Locate the cell with the specified text and output its [X, Y] center coordinate. 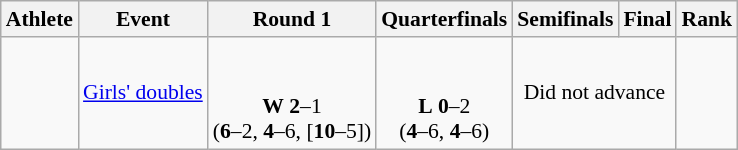
Quarterfinals [444, 19]
Round 1 [292, 19]
Athlete [40, 19]
W 2–1 (6–2, 4–6, [10–5]) [292, 93]
Semifinals [565, 19]
L 0–2 (4–6, 4–6) [444, 93]
Rank [706, 19]
Girls' doubles [143, 93]
Did not advance [594, 93]
Final [647, 19]
Event [143, 19]
